Pinpoint the cell where the given text exists, returning its (x, y) midpoint coordinate. 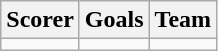
Team (183, 20)
Scorer (40, 20)
Goals (114, 20)
